Find where the given text appears and provide that cell's center as [X, Y] coordinate. 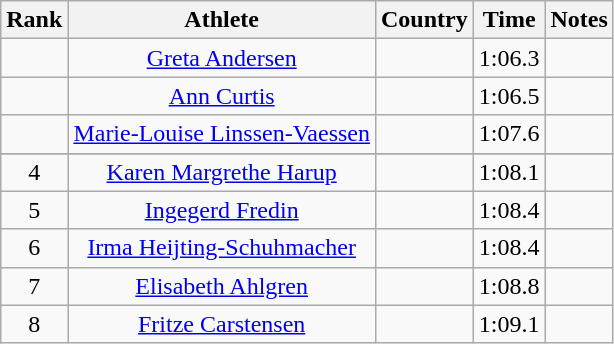
Ingegerd Fredin [222, 210]
Ann Curtis [222, 96]
1:06.5 [509, 96]
6 [34, 248]
1:08.1 [509, 172]
Notes [579, 20]
Elisabeth Ahlgren [222, 286]
Athlete [222, 20]
5 [34, 210]
7 [34, 286]
Karen Margrethe Harup [222, 172]
4 [34, 172]
1:08.8 [509, 286]
1:07.6 [509, 134]
Time [509, 20]
1:09.1 [509, 324]
Country [424, 20]
Fritze Carstensen [222, 324]
1:06.3 [509, 58]
Rank [34, 20]
8 [34, 324]
Marie-Louise Linssen-Vaessen [222, 134]
Irma Heijting-Schuhmacher [222, 248]
Greta Andersen [222, 58]
